Pinpoint the cell where the given text exists, returning its (x, y) midpoint coordinate. 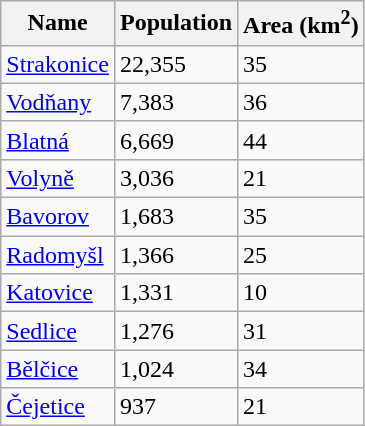
44 (302, 140)
Blatná (58, 140)
Radomyšl (58, 255)
7,383 (176, 102)
Bělčice (58, 369)
10 (302, 293)
937 (176, 407)
Čejetice (58, 407)
Katovice (58, 293)
1,331 (176, 293)
Strakonice (58, 64)
31 (302, 331)
Name (58, 24)
1,683 (176, 217)
36 (302, 102)
22,355 (176, 64)
25 (302, 255)
1,024 (176, 369)
Sedlice (58, 331)
Volyně (58, 178)
1,366 (176, 255)
1,276 (176, 331)
Population (176, 24)
Area (km2) (302, 24)
Bavorov (58, 217)
6,669 (176, 140)
34 (302, 369)
3,036 (176, 178)
Vodňany (58, 102)
